From the cell containing the given text, extract its center point as (X, Y) coordinate. 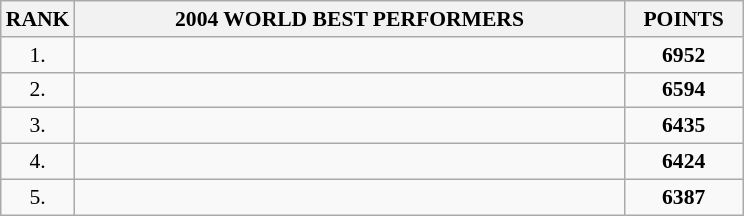
6435 (684, 126)
3. (38, 126)
1. (38, 55)
2004 WORLD BEST PERFORMERS (349, 19)
5. (38, 197)
6424 (684, 162)
6952 (684, 55)
6387 (684, 197)
4. (38, 162)
RANK (38, 19)
6594 (684, 90)
POINTS (684, 19)
2. (38, 90)
